Output the [x, y] coordinate of the center of the cell containing the given text.  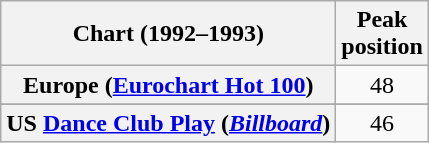
48 [382, 85]
Chart (1992–1993) [168, 34]
Peakposition [382, 34]
US Dance Club Play (Billboard) [168, 123]
46 [382, 123]
Europe (Eurochart Hot 100) [168, 85]
